Scan for the cell matching the given text and deliver its [X, Y] coordinate at center. 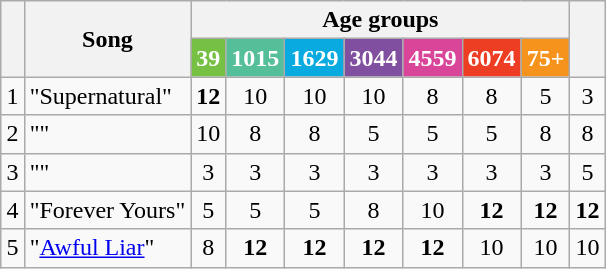
75+ [546, 58]
"Supernatural" [108, 96]
Age groups [380, 20]
6074 [492, 58]
3044 [374, 58]
1629 [314, 58]
Song [108, 39]
"Forever Yours" [108, 210]
39 [208, 58]
4 [12, 210]
4559 [432, 58]
"Awful Liar" [108, 248]
1 [12, 96]
1015 [256, 58]
2 [12, 134]
